Return (x, y) of the center of cell containing provided text 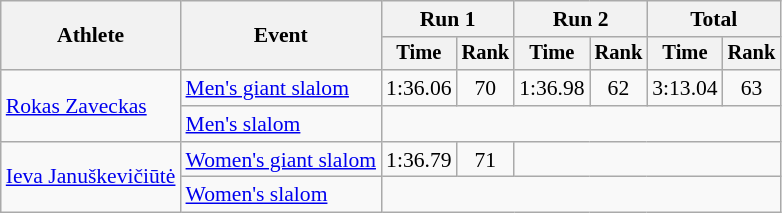
62 (619, 88)
70 (486, 88)
Run 2 (580, 19)
Rokas Zaveckas (91, 106)
Athlete (91, 36)
Ieva Januškevičiūtė (91, 178)
1:36.98 (552, 88)
71 (486, 160)
Run 1 (448, 19)
Men's giant slalom (282, 88)
Women's slalom (282, 195)
3:13.04 (684, 88)
63 (752, 88)
Event (282, 36)
1:36.06 (418, 88)
1:36.79 (418, 160)
Women's giant slalom (282, 160)
Total (714, 19)
Men's slalom (282, 124)
